Locate the cell with the specified text and output its (x, y) center coordinate. 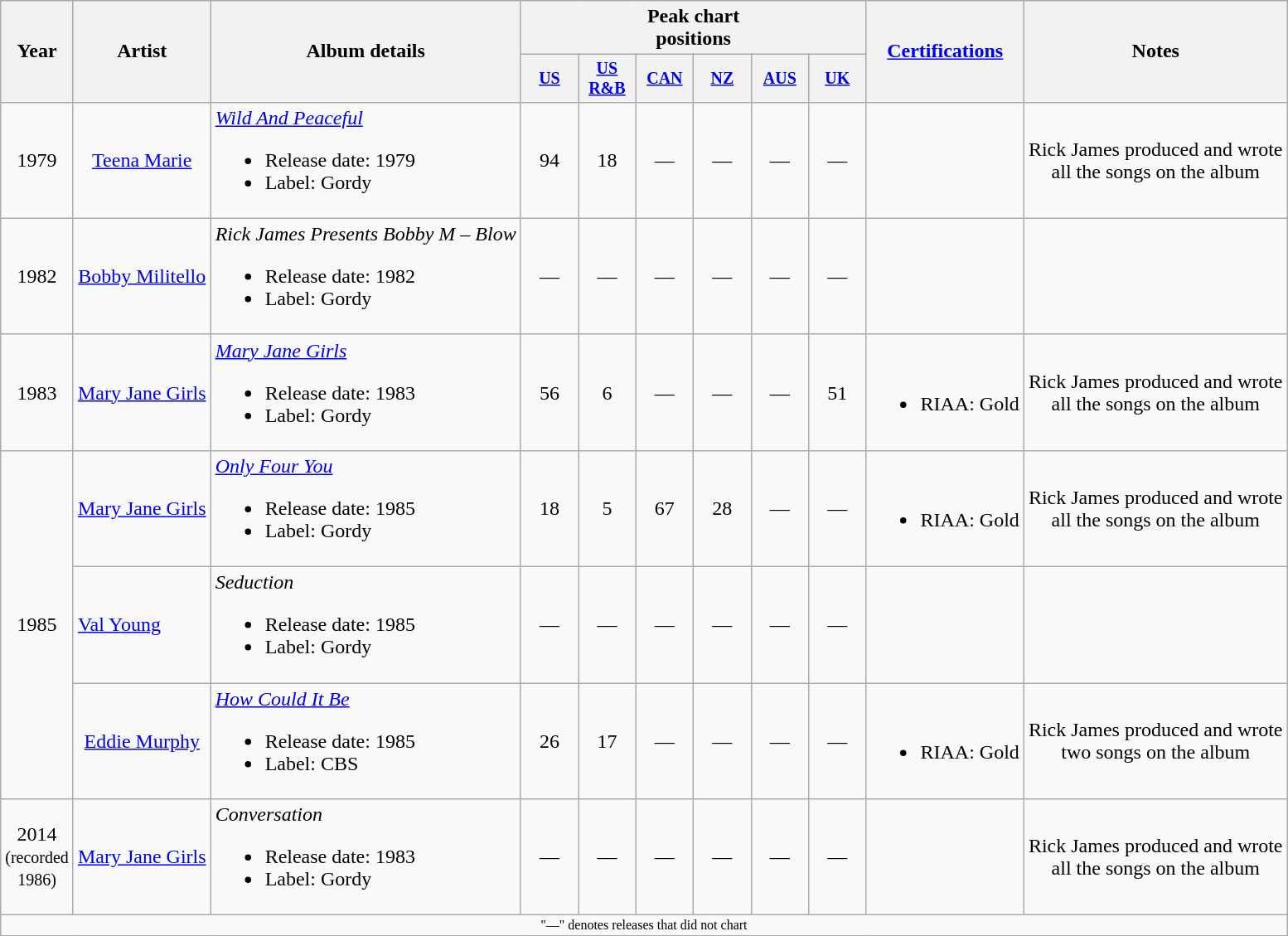
2014(recorded1986) (37, 857)
Wild And PeacefulRelease date: 1979Label: Gordy (366, 160)
Artist (142, 51)
Teena Marie (142, 160)
"—" denotes releases that did not chart (644, 925)
67 (665, 508)
1983 (37, 392)
SeductionRelease date: 1985Label: Gordy (366, 625)
Rick James produced and wrotetwo songs on the album (1155, 741)
US (549, 78)
How Could It BeRelease date: 1985Label: CBS (366, 741)
Only Four YouRelease date: 1985Label: Gordy (366, 508)
Eddie Murphy (142, 741)
1985 (37, 624)
Mary Jane GirlsRelease date: 1983Label: Gordy (366, 392)
Certifications (945, 51)
Notes (1155, 51)
5 (607, 508)
6 (607, 392)
26 (549, 741)
US R&B (607, 78)
94 (549, 160)
1982 (37, 276)
ConversationRelease date: 1983Label: Gordy (366, 857)
51 (837, 392)
56 (549, 392)
Year (37, 51)
1979 (37, 160)
Val Young (142, 625)
AUS (779, 78)
Peak chartpositions (693, 28)
NZ (723, 78)
UK (837, 78)
Bobby Militello (142, 276)
CAN (665, 78)
17 (607, 741)
28 (723, 508)
Rick James Presents Bobby M – BlowRelease date: 1982Label: Gordy (366, 276)
Album details (366, 51)
